Output the (X, Y) coordinate of the center of the cell containing the given text.  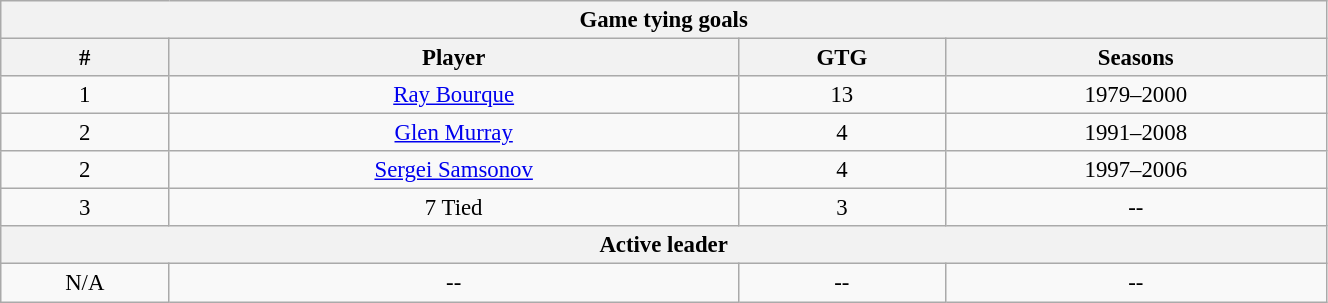
7 Tied (454, 208)
13 (842, 95)
Active leader (664, 245)
N/A (85, 283)
Glen Murray (454, 133)
Sergei Samsonov (454, 170)
Ray Bourque (454, 95)
# (85, 58)
Player (454, 58)
1 (85, 95)
Seasons (1136, 58)
GTG (842, 58)
1979–2000 (1136, 95)
Game tying goals (664, 20)
1997–2006 (1136, 170)
1991–2008 (1136, 133)
